For the text-containing cell, return its midpoint in (X, Y) coordinate format. 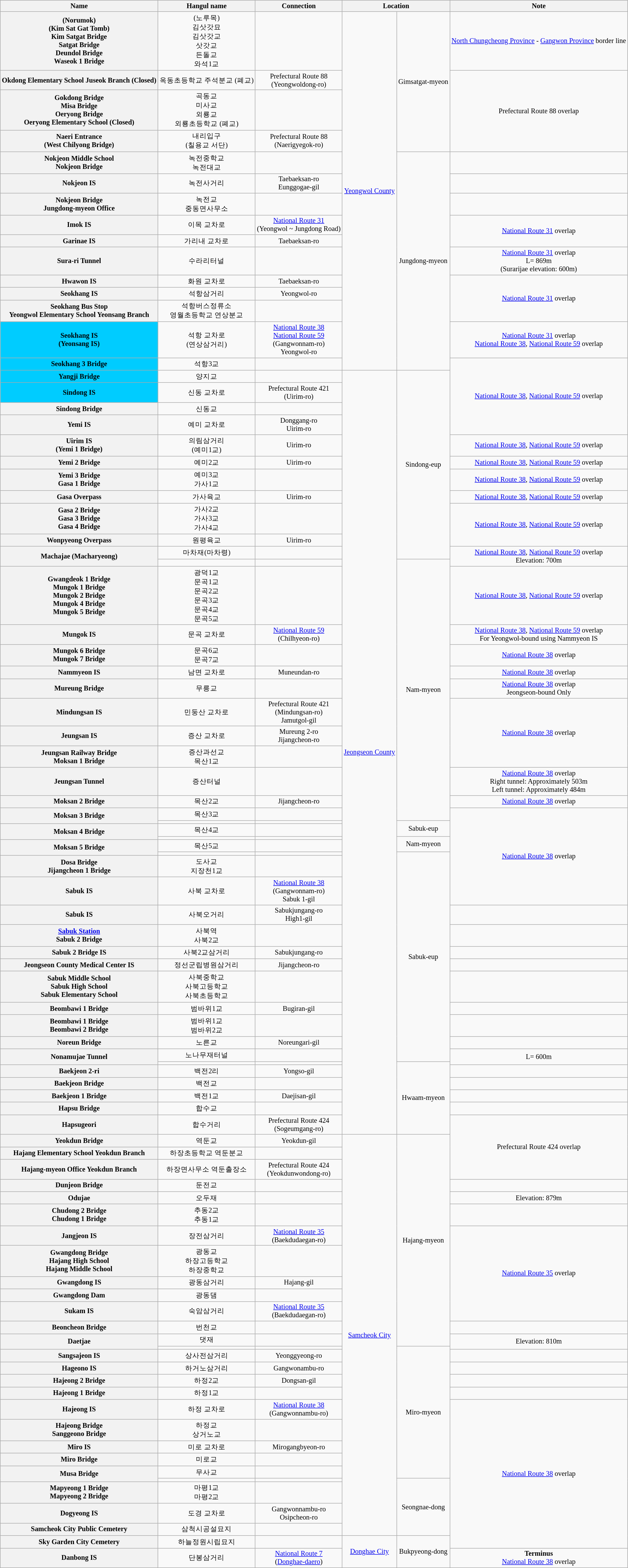
Sabuk 2 Bridge IS (79, 953)
Yeongwol-ro (299, 293)
석항3교 (207, 364)
Naeri Entrance(West Chilyong Bridge) (79, 141)
목산5교 (207, 845)
오두재 (207, 1197)
Chudong 2 BridgeChudong 1 Bridge (79, 1215)
Moksan 4 Bridge (79, 831)
사북역사북2교 (207, 935)
Bugiran-gil (299, 1008)
Nonamujae Tunnel (79, 1057)
Noreun Bridge (79, 1043)
Mirogangbyeon-ro (299, 1447)
Note (539, 6)
Odujae (79, 1197)
Hajeong BridgeSanggeono Bridge (79, 1430)
Yongso-gil (299, 1071)
증산 교차로 (207, 736)
Hwaam-myeon (423, 1098)
Yangji Bridge (79, 377)
Daejisan-gil (299, 1096)
Daetjae (79, 1341)
Samcheok City (369, 1335)
Baekjeon 1 Bridge (79, 1096)
녹전교중동면사무소 (207, 204)
역둔교 (207, 1141)
Hajang Elementary School Yeokdun Branch (79, 1153)
Sky Garden City Cemetery (79, 1541)
마평1교마평2교 (207, 1492)
North Chungcheong Province - Gangwon Province border line (539, 41)
Moksan 5 Bridge (79, 847)
Seokhang IS (79, 293)
National Route 31 overlapNational Route 38, National Route 59 overlap (539, 340)
Beoncheon Bridge (79, 1327)
National Route 38(Gangwonnam-ro)Sabuk 1-gil (299, 891)
Mungok IS (79, 635)
Dosa BridgeJijangcheon 1 Bridge (79, 866)
(노루목)김삿갓묘김삿갓교삿갓교든돌교와석1교 (207, 41)
Gasa Overpass (79, 497)
정선군립병원삼거리 (207, 965)
Yeokdun Bridge (79, 1141)
신동 교차로 (207, 393)
하늘정원시립묘지 (207, 1541)
Gwangdong IS (79, 1283)
Hajeong 2 Bridge (79, 1380)
Prefectural Route 421(Mindungsan-ro)Jamutgol-gil (299, 712)
National Route 38 overlapJeongseon-bound Only (539, 688)
노나무재터널 (207, 1055)
Jeongseon County Medical Center IS (79, 965)
Uirim IS(Yemi 1 Bridge) (79, 445)
Beombawi 1 BridgeBeombawi 2 Bridge (79, 1026)
Hapsu Bridge (79, 1108)
Elevation: 810m (539, 1341)
미로교 (207, 1460)
마차재(마차령) (207, 553)
범바위1교범바위2교 (207, 1026)
하정 교차로 (207, 1409)
Moksan 2 Bridge (79, 802)
TerminusNational Route 38 overlap (539, 1558)
문곡 교차로 (207, 635)
Sukam IS (79, 1311)
(Norumok)(Kim Sat Gat Tomb)Kim Satgat BridgeSatgat BridgeDeundol BridgeWaseok 1 Bridge (79, 41)
Sindong IS (79, 393)
의림삼거리(예미1교) (207, 445)
Samcheok City Public Cemetery (79, 1529)
National Route 31 overlapL= 869m(Surarijae elevation: 600m) (539, 261)
증산과선교목산1교 (207, 757)
광동댐 (207, 1295)
양지교 (207, 377)
하정교상거노교 (207, 1430)
Yemi 3 BridgeGasa 1 Bridge (79, 480)
Nammyeon IS (79, 672)
가사2교가사3교가사4교 (207, 519)
Prefectural Route 424(Sogeumgang-ro) (299, 1124)
목산3교 (207, 814)
Gangwonnambu-roOsipcheon-ro (299, 1513)
단봉삼거리 (207, 1558)
Hangul name (207, 6)
Seokhang IS(Yeonsang IS) (79, 340)
Connection (299, 6)
원평육교 (207, 540)
사북 교차로 (207, 891)
숙암삼거리 (207, 1311)
사북2교삼거리 (207, 953)
Hajeong IS (79, 1409)
National Route 35 overlap (539, 1273)
곡동교미사교외룡교외룡초등학교 (폐교) (207, 110)
Mungok 6 BridgeMungok 7 Bridge (79, 655)
번천교 (207, 1327)
L= 600m (539, 1057)
추동2교추동1교 (207, 1215)
미로 교차로 (207, 1447)
목산2교 (207, 802)
광동삼거리 (207, 1283)
Hajeong 1 Bridge (79, 1393)
Miro IS (79, 1447)
합수거리 (207, 1124)
National Route 38, National Route 59 overlapFor Yeongwol-bound using Nammyeon IS (539, 635)
Hwawon IS (79, 281)
광동교하장고등학교하장중학교 (207, 1261)
Muneundan-ro (299, 672)
Dunjeon Bridge (79, 1185)
Hajang-gil (299, 1283)
Sabukjungang-roHigh1-gil (299, 915)
Gwangdong Dam (79, 1295)
National Route 31(Yeongwol ~ Jungdong Road) (299, 225)
녹전중학교녹전대교 (207, 163)
Prefectural Route 88(Yeongwoldong-ro) (299, 80)
National Route 38(Gangwonnambu-ro) (299, 1409)
Sura-ri Tunnel (79, 261)
Beombawi 1 Bridge (79, 1008)
가사육교 (207, 497)
Gasa 2 BridgeGasa 3 BridgeGasa 4 Bridge (79, 519)
백전교 (207, 1084)
Seokhang Bus StopYeongwol Elementary School Yeonsang Branch (79, 311)
Gwangdong BridgeHajang High SchoolHajang Middle School (79, 1261)
Donggang-roUirim-ro (299, 425)
광덕1교문곡1교문곡2교문곡3교문곡4교문곡5교 (207, 595)
Prefectural Route 424 overlap (539, 1147)
Baekjeon Bridge (79, 1084)
Prefectural Route 424(Yeokdunwondong-ro) (299, 1169)
하거노삼거리 (207, 1368)
Musa Bridge (79, 1473)
Garinae IS (79, 241)
증산터널 (207, 781)
Wonpyeong Overpass (79, 540)
사북오거리 (207, 915)
Baekjeon 2-ri (79, 1071)
Jeungsan Tunnel (79, 781)
문곡6교문곡7교 (207, 655)
Nokjeon IS (79, 183)
Noreungari-gil (299, 1043)
Gangwonambu-ro (299, 1368)
수라리터널 (207, 261)
예미3교가사1교 (207, 480)
Miro Bridge (79, 1460)
예미2교 (207, 463)
노른교 (207, 1043)
Prefectural Route 88 overlap (539, 111)
백전2리 (207, 1071)
무릉교 (207, 688)
이목 교차로 (207, 225)
Jeongseon County (369, 752)
Yemi IS (79, 425)
Sabuk StationSabuk 2 Bridge (79, 935)
댓재 (207, 1340)
화원 교차로 (207, 281)
National Route 7(Donghae-daero) (299, 1558)
하장면사무소 역둔출장소 (207, 1169)
Danbong IS (79, 1558)
Yeongwol County (369, 191)
무사교 (207, 1472)
석항 교차로(연상삼거리) (207, 340)
백전1교 (207, 1096)
석항삼거리 (207, 293)
도경 교차로 (207, 1513)
Dogyeong IS (79, 1513)
Prefectural Route 88(Naerigyegok-ro) (299, 141)
National Route 38National Route 59(Gangwonnam-ro)Yeongwol-ro (299, 340)
Sindong Bridge (79, 409)
Dongsan-gil (299, 1380)
Nokjeon BridgeJungdong-myeon Office (79, 204)
Hageono IS (79, 1368)
Location (396, 6)
범바위1교 (207, 1008)
남면 교차로 (207, 672)
Mureung 2-roJijangcheon-ro (299, 736)
Yeonggyeong-ro (299, 1356)
Bukpyeong-dong (423, 1551)
Yemi 2 Bridge (79, 463)
Moksan 3 Bridge (79, 816)
하정2교 (207, 1380)
Prefectural Route 421(Uirim-ro) (299, 393)
Sabuk Middle SchoolSabuk High SchoolSabuk Elementary School (79, 987)
신동교 (207, 409)
Miro-myeon (423, 1412)
Taebaeksan-roEunggogae-gil (299, 183)
도사교지장천1교 (207, 866)
가리내 교차로 (207, 241)
Mureung Bridge (79, 688)
Okdong Elementary School Juseok Branch (Closed) (79, 80)
Gwangdeok 1 BridgeMungok 1 BridgeMungok 2 BridgeMungok 4 BridgeMungok 5 Bridge (79, 595)
Sindong-eup (423, 465)
Nokjeon Middle SchoolNokjeon Bridge (79, 163)
Elevation: 879m (539, 1197)
삼척시공설묘지 (207, 1529)
Hajang-myeon (423, 1240)
녹전사거리 (207, 183)
석항버스정류소영월초등학교 연상분교 (207, 311)
Mindungsan IS (79, 712)
하정1교 (207, 1393)
둔전교 (207, 1185)
하장초등학교 역둔분교 (207, 1153)
예미 교차로 (207, 425)
National Route 38, National Route 59 overlapElevation: 700m (539, 556)
Jungdong-myeon (423, 261)
Jeungsan IS (79, 736)
Imok IS (79, 225)
장전삼거리 (207, 1236)
Hapsugeori (79, 1124)
Yeokdun-gil (299, 1141)
상사전삼거리 (207, 1356)
Sabukjungang-ro (299, 953)
Jangjeon IS (79, 1236)
민둥산 교차로 (207, 712)
National Route 38 overlapRight tunnel: Approximately 503mLeft tunnel: Approximately 484m (539, 781)
Name (79, 6)
사북중학교사북고등학교사북초등학교 (207, 987)
National Route 59(Chilhyeon-ro) (299, 635)
내리입구(칠용교 서단) (207, 141)
합수교 (207, 1108)
옥동초등학교 주석분교 (폐교) (207, 80)
Gokdong BridgeMisa BridgeOeryong BridgeOeryong Elementary School (Closed) (79, 110)
Gimsatgat-myeon (423, 82)
목산4교 (207, 830)
Donghae City (369, 1551)
Seongnae-dong (423, 1507)
Sangsajeon IS (79, 1356)
Mapyeong 1 BridgeMapyeong 2 Bridge (79, 1492)
Seokhang 3 Bridge (79, 364)
Hajang-myeon Office Yeokdun Branch (79, 1169)
Machajae (Macharyeong) (79, 556)
Jeungsan Railway BridgeMoksan 1 Bridge (79, 757)
